From the cell containing the given text, extract its center point as (x, y) coordinate. 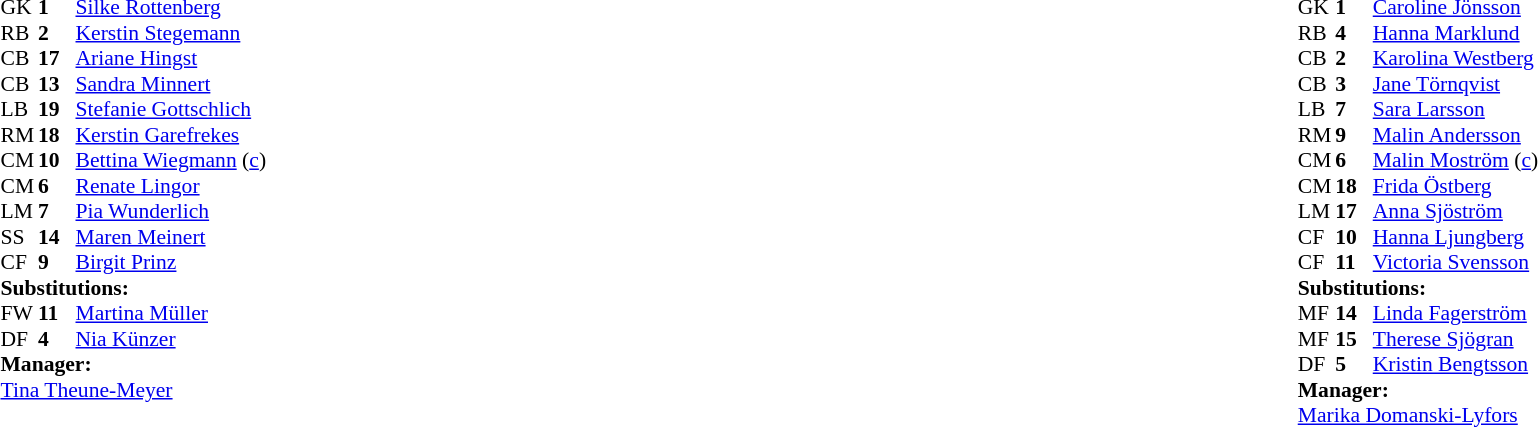
Malin Moström (c) (1456, 161)
Ariane Hingst (172, 59)
Jane Törnqvist (1456, 84)
19 (57, 109)
Karolina Westberg (1456, 59)
13 (57, 84)
Frida Östberg (1456, 186)
FW (19, 313)
Anna Sjöström (1456, 211)
Sandra Minnert (172, 84)
Renate Lingor (172, 186)
Maren Meinert (172, 237)
Hanna Ljungberg (1456, 237)
Martina Müller (172, 313)
SS (19, 237)
3 (1354, 84)
5 (1354, 365)
Sara Larsson (1456, 109)
Malin Andersson (1456, 135)
Therese Sjögran (1456, 339)
Tina Theune-Meyer (133, 390)
Bettina Wiegmann (c) (172, 161)
Linda Fagerström (1456, 313)
Birgit Prinz (172, 263)
Hanna Marklund (1456, 33)
Kerstin Stegemann (172, 33)
Pia Wunderlich (172, 211)
Victoria Svensson (1456, 263)
Kerstin Garefrekes (172, 135)
Nia Künzer (172, 339)
Stefanie Gottschlich (172, 109)
Kristin Bengtsson (1456, 365)
15 (1354, 339)
